Return [x, y] of the center of cell containing provided text 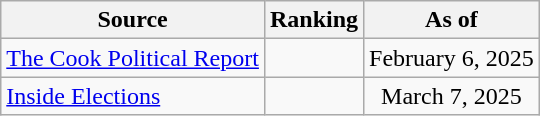
Ranking [314, 20]
The Cook Political Report [133, 58]
February 6, 2025 [452, 58]
Source [133, 20]
As of [452, 20]
Inside Elections [133, 96]
March 7, 2025 [452, 96]
